From the cell containing the given text, extract its center point as (X, Y) coordinate. 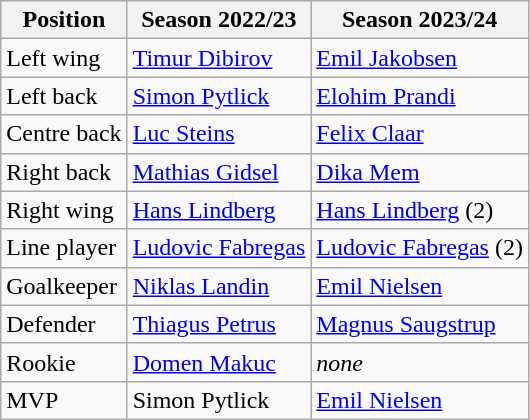
Niklas Landin (219, 286)
Line player (64, 248)
Left wing (64, 58)
Mathias Gidsel (219, 172)
Domen Makuc (219, 362)
none (420, 362)
Rookie (64, 362)
Timur Dibirov (219, 58)
Felix Claar (420, 134)
Dika Mem (420, 172)
Thiagus Petrus (219, 324)
Left back (64, 96)
Hans Lindberg (219, 210)
Ludovic Fabregas (219, 248)
Hans Lindberg (2) (420, 210)
MVP (64, 400)
Luc Steins (219, 134)
Defender (64, 324)
Position (64, 20)
Magnus Saugstrup (420, 324)
Right wing (64, 210)
Centre back (64, 134)
Emil Jakobsen (420, 58)
Elohim Prandi (420, 96)
Right back (64, 172)
Ludovic Fabregas (2) (420, 248)
Goalkeeper (64, 286)
Season 2023/24 (420, 20)
Season 2022/23 (219, 20)
